For the text-containing cell, return its midpoint in [x, y] coordinate format. 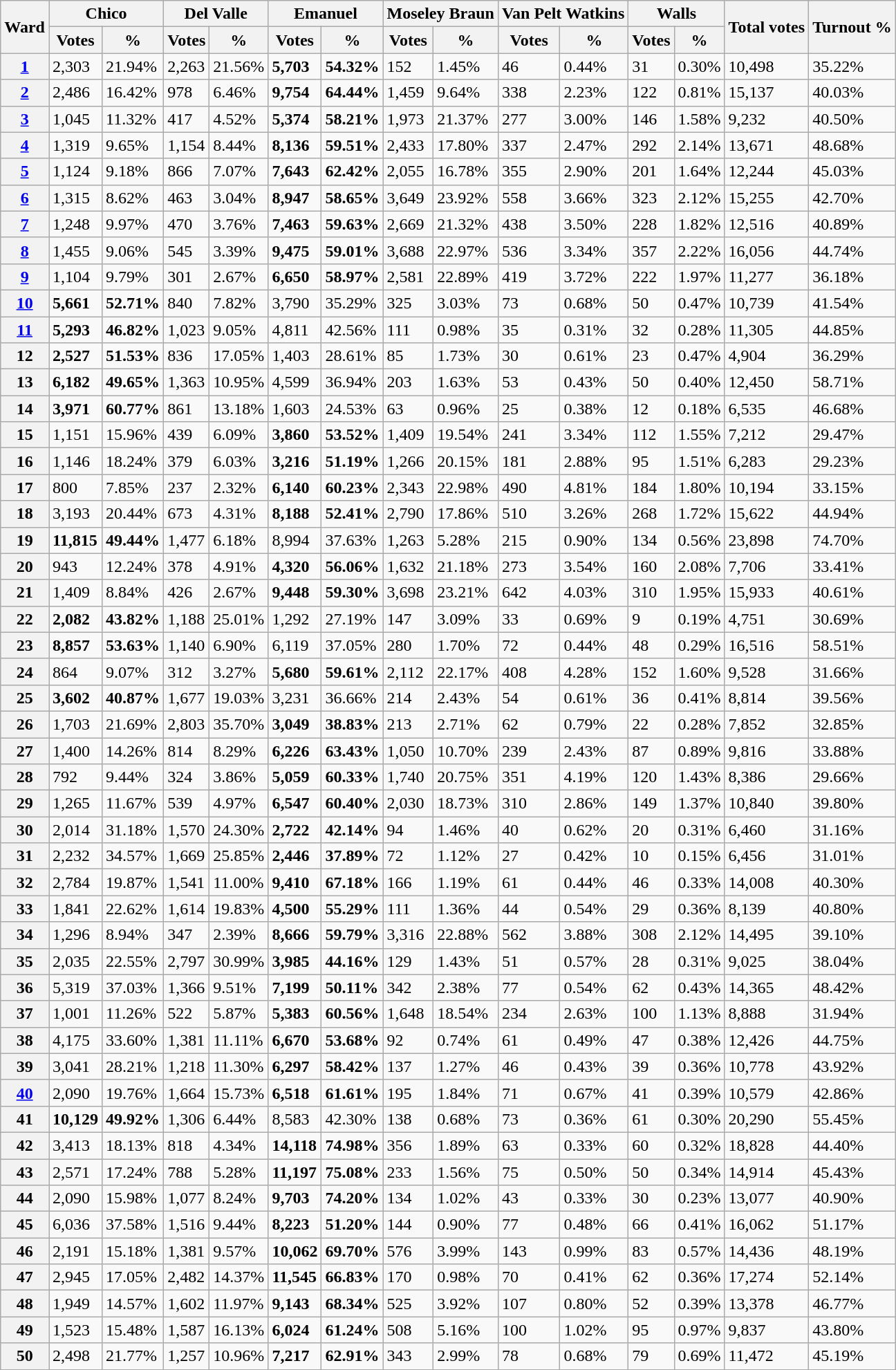
37.05% [353, 645]
1,669 [187, 856]
4.52% [239, 119]
52.71% [133, 303]
4 [25, 145]
3.26% [595, 514]
1,154 [187, 145]
4,751 [767, 619]
5,383 [295, 1014]
18.73% [466, 804]
166 [408, 882]
43.92% [852, 1066]
40.03% [852, 93]
14,914 [767, 1172]
38.04% [852, 961]
15.18% [133, 1251]
2,527 [75, 356]
52.41% [353, 514]
2,482 [187, 1277]
2,486 [75, 93]
19.87% [133, 882]
3.88% [595, 935]
1,296 [75, 935]
58.21% [353, 119]
55.29% [353, 909]
5,680 [295, 672]
3.09% [466, 619]
59.01% [353, 250]
1,292 [295, 619]
40.87% [133, 698]
343 [408, 1356]
32.85% [852, 724]
12.24% [133, 566]
22.98% [466, 488]
26 [25, 724]
4.81% [595, 488]
215 [529, 540]
20.44% [133, 514]
2,055 [408, 172]
8,583 [295, 1119]
814 [187, 750]
6,297 [295, 1066]
12,450 [767, 382]
129 [408, 961]
20.15% [466, 461]
203 [408, 382]
2,433 [408, 145]
8,223 [295, 1225]
818 [187, 1145]
2.88% [595, 461]
0.15% [700, 856]
241 [529, 435]
2,498 [75, 1356]
22.17% [466, 672]
342 [408, 988]
347 [187, 935]
8,814 [767, 698]
17 [25, 488]
24.30% [239, 830]
15,933 [767, 593]
6.46% [239, 93]
9,837 [767, 1330]
0.42% [595, 856]
9.65% [133, 145]
673 [187, 514]
63.43% [353, 750]
60 [651, 1145]
1,248 [75, 224]
28.61% [353, 356]
9,816 [767, 750]
1,077 [187, 1198]
1,045 [75, 119]
539 [187, 804]
6.03% [239, 461]
8,994 [295, 540]
2.47% [595, 145]
642 [529, 593]
7.07% [239, 172]
42.14% [353, 830]
170 [408, 1277]
1,973 [408, 119]
17.24% [133, 1172]
0.23% [700, 1198]
70 [529, 1277]
325 [408, 303]
2.71% [466, 724]
1.97% [700, 277]
214 [408, 698]
6,456 [767, 856]
15.73% [239, 1093]
48.68% [852, 145]
43.80% [852, 1330]
16.13% [239, 1330]
52 [651, 1304]
146 [651, 119]
5,293 [75, 330]
3,316 [408, 935]
2,797 [187, 961]
147 [408, 619]
2,790 [408, 514]
59.79% [353, 935]
59.63% [353, 224]
19.83% [239, 909]
3.39% [239, 250]
379 [187, 461]
9.64% [466, 93]
11.67% [133, 804]
2.39% [239, 935]
40.30% [852, 882]
17.86% [466, 514]
2 [25, 93]
8,188 [295, 514]
6,547 [295, 804]
1.36% [466, 909]
44.75% [852, 1040]
0.74% [466, 1040]
137 [408, 1066]
3,649 [408, 198]
0.89% [700, 750]
19.03% [239, 698]
9,528 [767, 672]
8,666 [295, 935]
4.91% [239, 566]
51.53% [133, 356]
27.19% [353, 619]
51.20% [353, 1225]
308 [651, 935]
4.31% [239, 514]
21.32% [466, 224]
1,403 [295, 356]
0.50% [595, 1172]
323 [651, 198]
1,366 [187, 988]
31.16% [852, 830]
10,498 [767, 66]
39.56% [852, 698]
21.56% [239, 66]
6.44% [239, 1119]
58.65% [353, 198]
42.30% [353, 1119]
195 [408, 1093]
7,463 [295, 224]
12,244 [767, 172]
29.23% [852, 461]
25.01% [239, 619]
1,614 [187, 909]
2.23% [595, 93]
42 [25, 1145]
237 [187, 488]
24.53% [353, 409]
10,129 [75, 1119]
3.76% [239, 224]
38.83% [353, 724]
14,436 [767, 1251]
201 [651, 172]
1,602 [187, 1304]
79 [651, 1356]
19.76% [133, 1093]
2,945 [75, 1277]
23.21% [466, 593]
9,143 [295, 1304]
11.30% [239, 1066]
44.74% [852, 250]
11,197 [295, 1172]
1,587 [187, 1330]
31.94% [852, 1014]
8,857 [75, 645]
16,516 [767, 645]
19.54% [466, 435]
5.16% [466, 1330]
0.80% [595, 1304]
94 [408, 830]
50.11% [353, 988]
1,570 [187, 830]
11.97% [239, 1304]
35.22% [852, 66]
18.54% [466, 1014]
14.57% [133, 1304]
1,257 [187, 1356]
1.46% [466, 830]
48.42% [852, 988]
4,811 [295, 330]
228 [651, 224]
1.51% [700, 461]
1,306 [187, 1119]
7,706 [767, 566]
1,541 [187, 882]
1.70% [466, 645]
0.97% [700, 1330]
2,446 [295, 856]
6.18% [239, 540]
87 [651, 750]
16,056 [767, 250]
6.90% [239, 645]
2.14% [700, 145]
9,703 [295, 1198]
85 [408, 356]
2,722 [295, 830]
1,603 [295, 409]
58.42% [353, 1066]
510 [529, 514]
18.24% [133, 461]
35.70% [239, 724]
3.54% [595, 566]
0.96% [466, 409]
8.94% [133, 935]
11,305 [767, 330]
1,265 [75, 804]
2.32% [239, 488]
6,024 [295, 1330]
861 [187, 409]
37.03% [133, 988]
36.94% [353, 382]
74.20% [353, 1198]
1.84% [466, 1093]
0.32% [700, 1145]
5.87% [239, 1014]
3.66% [595, 198]
18.13% [133, 1145]
143 [529, 1251]
59.61% [353, 672]
3,790 [295, 303]
16 [25, 461]
31.01% [852, 856]
11.26% [133, 1014]
2,191 [75, 1251]
8 [25, 250]
1.95% [700, 593]
943 [75, 566]
522 [187, 1014]
16.42% [133, 93]
92 [408, 1040]
1.37% [700, 804]
6,670 [295, 1040]
1,677 [187, 698]
54.32% [353, 66]
52.14% [852, 1277]
463 [187, 198]
3,049 [295, 724]
22.88% [466, 935]
49.65% [133, 382]
4,175 [75, 1040]
60.23% [353, 488]
1,363 [187, 382]
9,025 [767, 961]
40.80% [852, 909]
1,140 [187, 645]
2,581 [408, 277]
508 [408, 1330]
31.18% [133, 830]
12,426 [767, 1040]
44.94% [852, 514]
58.71% [852, 382]
33.41% [852, 566]
6,518 [295, 1093]
9,475 [295, 250]
8,136 [295, 145]
6,182 [75, 382]
1.45% [466, 66]
5,661 [75, 303]
0.19% [700, 619]
Van Pelt Watkins [563, 14]
2,343 [408, 488]
3,231 [295, 698]
7,217 [295, 1356]
45.19% [852, 1356]
28.21% [133, 1066]
1,023 [187, 330]
1.55% [700, 435]
122 [651, 93]
417 [187, 119]
439 [187, 435]
3.03% [466, 303]
1,050 [408, 750]
6,140 [295, 488]
0.40% [700, 382]
1.56% [466, 1172]
292 [651, 145]
2.86% [595, 804]
525 [408, 1304]
5,319 [75, 988]
59.51% [353, 145]
4,904 [767, 356]
22.55% [133, 961]
408 [529, 672]
357 [651, 250]
3.04% [239, 198]
0.29% [700, 645]
0.67% [595, 1093]
10,062 [295, 1251]
8,139 [767, 909]
23.92% [466, 198]
1,664 [187, 1093]
21.37% [466, 119]
10.96% [239, 1356]
1,703 [75, 724]
0.99% [595, 1251]
37.58% [133, 1225]
239 [529, 750]
21.94% [133, 66]
49 [25, 1330]
792 [75, 777]
37.89% [353, 856]
7,199 [295, 988]
1,523 [75, 1330]
268 [651, 514]
20.75% [466, 777]
12,516 [767, 224]
3,602 [75, 698]
60.77% [133, 409]
788 [187, 1172]
1,400 [75, 750]
15 [25, 435]
4.34% [239, 1145]
9.07% [133, 672]
2,232 [75, 856]
1,841 [75, 909]
58.97% [353, 277]
1.89% [466, 1145]
184 [651, 488]
120 [651, 777]
8,947 [295, 198]
9.06% [133, 250]
Moseley Braun [440, 14]
15.98% [133, 1198]
1.63% [466, 382]
1,949 [75, 1304]
0.34% [700, 1172]
277 [529, 119]
23,898 [767, 540]
48.19% [852, 1251]
40.50% [852, 119]
60.56% [353, 1014]
42.70% [852, 198]
1.60% [700, 672]
51.17% [852, 1225]
1.58% [700, 119]
7.85% [133, 488]
7 [25, 224]
11.00% [239, 882]
19 [25, 540]
69.70% [353, 1251]
8,888 [767, 1014]
978 [187, 93]
5,374 [295, 119]
2,263 [187, 66]
6,650 [295, 277]
4,500 [295, 909]
351 [529, 777]
6,535 [767, 409]
Ward [25, 27]
2,035 [75, 961]
53.68% [353, 1040]
78 [529, 1356]
7,852 [767, 724]
1,315 [75, 198]
33.88% [852, 750]
234 [529, 1014]
3.27% [239, 672]
14.26% [133, 750]
864 [75, 672]
0.79% [595, 724]
160 [651, 566]
25.85% [239, 856]
5,059 [295, 777]
9.79% [133, 277]
378 [187, 566]
75.08% [353, 1172]
4.28% [595, 672]
40.89% [852, 224]
2,669 [408, 224]
46.68% [852, 409]
6,036 [75, 1225]
14,365 [767, 988]
41.54% [852, 303]
2,014 [75, 830]
15.96% [133, 435]
66.83% [353, 1277]
16,062 [767, 1225]
42.56% [353, 330]
10,579 [767, 1093]
1,740 [408, 777]
13.18% [239, 409]
Walls [676, 14]
2,784 [75, 882]
30.99% [239, 961]
10,194 [767, 488]
13 [25, 382]
44.40% [852, 1145]
0.81% [700, 93]
16.78% [466, 172]
149 [651, 804]
1,151 [75, 435]
34 [25, 935]
2,803 [187, 724]
33.15% [852, 488]
11,815 [75, 540]
40.61% [852, 593]
1 [25, 66]
3,698 [408, 593]
1.73% [466, 356]
3,041 [75, 1066]
840 [187, 303]
40.90% [852, 1198]
6,460 [767, 830]
83 [651, 1251]
3.00% [595, 119]
39.10% [852, 935]
36.66% [353, 698]
2.22% [700, 250]
46.82% [133, 330]
21.77% [133, 1356]
1.27% [466, 1066]
866 [187, 172]
273 [529, 566]
22.89% [466, 277]
15,137 [767, 93]
36.29% [852, 356]
1,001 [75, 1014]
1,632 [408, 566]
1,648 [408, 1014]
576 [408, 1251]
0.18% [700, 409]
13,671 [767, 145]
7.82% [239, 303]
14,495 [767, 935]
11,277 [767, 277]
11,545 [295, 1277]
45.03% [852, 172]
1.12% [466, 856]
1,146 [75, 461]
Del Valle [216, 14]
9,448 [295, 593]
8.29% [239, 750]
280 [408, 645]
2,303 [75, 66]
426 [187, 593]
0.49% [595, 1040]
2,030 [408, 804]
3 [25, 119]
11,472 [767, 1356]
8.24% [239, 1198]
1,263 [408, 540]
1.64% [700, 172]
9.18% [133, 172]
18,828 [767, 1145]
11.32% [133, 119]
836 [187, 356]
558 [529, 198]
30.69% [852, 619]
1.19% [466, 882]
7,212 [767, 435]
56.06% [353, 566]
35.29% [353, 303]
355 [529, 172]
51 [529, 961]
6,226 [295, 750]
54 [529, 698]
2,571 [75, 1172]
562 [529, 935]
6 [25, 198]
6,283 [767, 461]
1,218 [187, 1066]
13,077 [767, 1198]
38 [25, 1040]
20,290 [767, 1119]
51.19% [353, 461]
419 [529, 277]
74.98% [353, 1145]
44.85% [852, 330]
222 [651, 277]
4.19% [595, 777]
7,643 [295, 172]
8.84% [133, 593]
31.66% [852, 672]
2.63% [595, 1014]
62.42% [353, 172]
1,124 [75, 172]
14,008 [767, 882]
356 [408, 1145]
67.18% [353, 882]
22.62% [133, 909]
2.38% [466, 988]
61.24% [353, 1330]
3,216 [295, 461]
10,739 [767, 303]
37.63% [353, 540]
1,477 [187, 540]
213 [408, 724]
3,688 [408, 250]
4.97% [239, 804]
10,840 [767, 804]
46.77% [852, 1304]
800 [75, 488]
9.57% [239, 1251]
14 [25, 409]
74.70% [852, 540]
0.48% [595, 1225]
3.92% [466, 1304]
144 [408, 1225]
4,599 [295, 382]
9.97% [133, 224]
3,860 [295, 435]
2.08% [700, 566]
3,413 [75, 1145]
2.99% [466, 1356]
22.97% [466, 250]
21.69% [133, 724]
1,319 [75, 145]
8.62% [133, 198]
5,703 [295, 66]
138 [408, 1119]
0.56% [700, 540]
337 [529, 145]
2.90% [595, 172]
8,386 [767, 777]
53.52% [353, 435]
58.51% [852, 645]
8.44% [239, 145]
21.18% [466, 566]
3.50% [595, 224]
18 [25, 514]
9,232 [767, 119]
68.34% [353, 1304]
3.86% [239, 777]
1,104 [75, 277]
3,971 [75, 409]
1,455 [75, 250]
5 [25, 172]
49.44% [133, 540]
10.70% [466, 750]
324 [187, 777]
9,410 [295, 882]
470 [187, 224]
3,193 [75, 514]
338 [529, 93]
4.03% [595, 593]
Chico [106, 14]
44.16% [353, 961]
1.80% [700, 488]
21 [25, 593]
14.37% [239, 1277]
Emanuel [326, 14]
42.86% [852, 1093]
Total votes [767, 27]
9,754 [295, 93]
60.33% [353, 777]
545 [187, 250]
15,622 [767, 514]
34.57% [133, 856]
17.80% [466, 145]
43.82% [133, 619]
45 [25, 1225]
181 [529, 461]
490 [529, 488]
10,778 [767, 1066]
1,188 [187, 619]
24 [25, 672]
438 [529, 224]
59.30% [353, 593]
39.80% [852, 804]
71 [529, 1093]
233 [408, 1172]
64.44% [353, 93]
15,255 [767, 198]
53.63% [133, 645]
62.91% [353, 1356]
53 [529, 382]
301 [187, 277]
49.92% [133, 1119]
0.62% [595, 830]
1,459 [408, 93]
9.51% [239, 988]
14,118 [295, 1145]
312 [187, 672]
37 [25, 1014]
3.72% [595, 277]
61.61% [353, 1093]
9.05% [239, 330]
75 [529, 1172]
1,516 [187, 1225]
1.82% [700, 224]
13,378 [767, 1304]
1.13% [700, 1014]
11 [25, 330]
33.60% [133, 1040]
3,985 [295, 961]
Turnout % [852, 27]
15.48% [133, 1330]
107 [529, 1304]
6.09% [239, 435]
4,320 [295, 566]
29.66% [852, 777]
17,274 [767, 1277]
536 [529, 250]
29.47% [852, 435]
1.72% [700, 514]
10.95% [239, 382]
112 [651, 435]
11.11% [239, 1040]
55.45% [852, 1119]
2,112 [408, 672]
1,266 [408, 461]
66 [651, 1225]
6,119 [295, 645]
45.43% [852, 1172]
60.40% [353, 804]
2,082 [75, 619]
36.18% [852, 277]
3.99% [466, 1251]
